Extract the [X, Y] coordinate from the center of the cell holding the provided text.  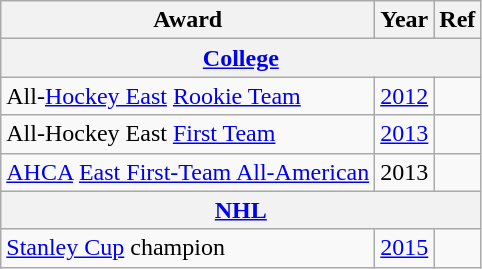
AHCA East First-Team All-American [188, 172]
NHL [241, 210]
Ref [458, 20]
Stanley Cup champion [188, 248]
College [241, 58]
All-Hockey East First Team [188, 134]
2015 [404, 248]
Award [188, 20]
Year [404, 20]
2012 [404, 96]
All-Hockey East Rookie Team [188, 96]
